Return the [X, Y] coordinate for the center point of the cell that contains the specified text.  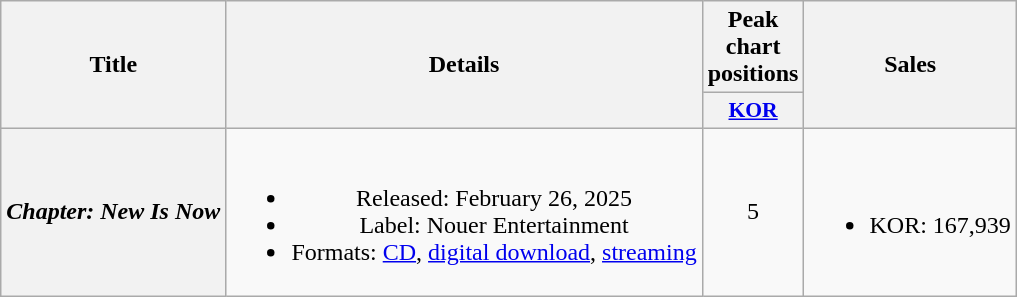
Sales [910, 65]
KOR: 167,939 [910, 212]
Peak chart positions [753, 47]
Released: February 26, 2025Label: Nouer EntertainmentFormats: CD, digital download, streaming [464, 212]
KOR [753, 111]
Chapter: New Is Now [114, 212]
Title [114, 65]
5 [753, 212]
Details [464, 65]
